Detect which cell encompasses the target text, then output its [X, Y] center coordinate. 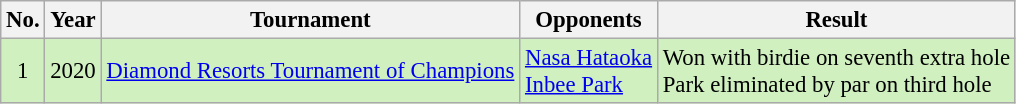
Nasa Hataoka Inbee Park [589, 72]
Year [73, 20]
1 [23, 72]
Tournament [310, 20]
2020 [73, 72]
No. [23, 20]
Won with birdie on seventh extra hole Park eliminated by par on third hole [836, 72]
Opponents [589, 20]
Result [836, 20]
Diamond Resorts Tournament of Champions [310, 72]
